Scan for the cell matching the given text and deliver its (X, Y) coordinate at center. 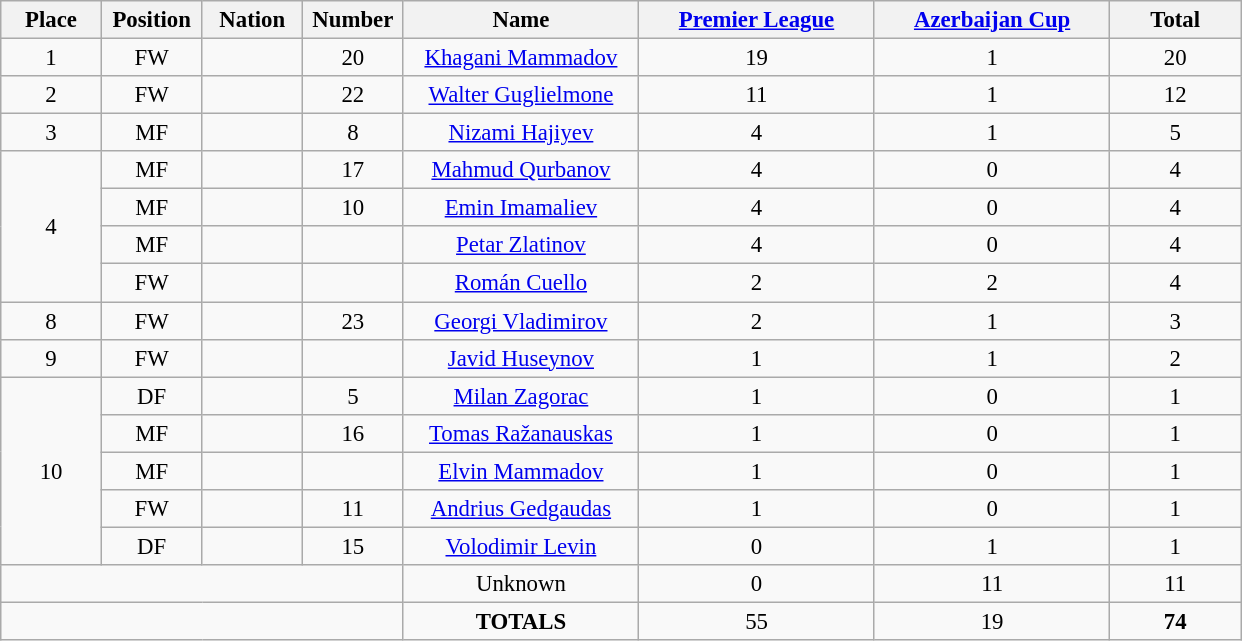
Tomas Ražanauskas (521, 433)
22 (354, 95)
Elvin Mammadov (521, 471)
Javid Huseynov (521, 358)
Number (354, 20)
Mahmud Qurbanov (521, 170)
55 (757, 621)
Nizami Hajiyev (521, 133)
Nation (252, 20)
TOTALS (521, 621)
Name (521, 20)
Petar Zlatinov (521, 245)
Premier League (757, 20)
Román Cuello (521, 283)
Andrius Gedgaudas (521, 509)
Place (52, 20)
74 (1176, 621)
Milan Zagorac (521, 396)
17 (354, 170)
15 (354, 546)
Azerbaijan Cup (992, 20)
Georgi Vladimirov (521, 321)
Position (152, 20)
Volodimir Levin (521, 546)
12 (1176, 95)
23 (354, 321)
16 (354, 433)
Total (1176, 20)
Unknown (521, 584)
Khagani Mammadov (521, 58)
Walter Guglielmone (521, 95)
Emin Imamaliev (521, 208)
9 (52, 358)
